Output the (X, Y) coordinate of the center of the cell containing the given text.  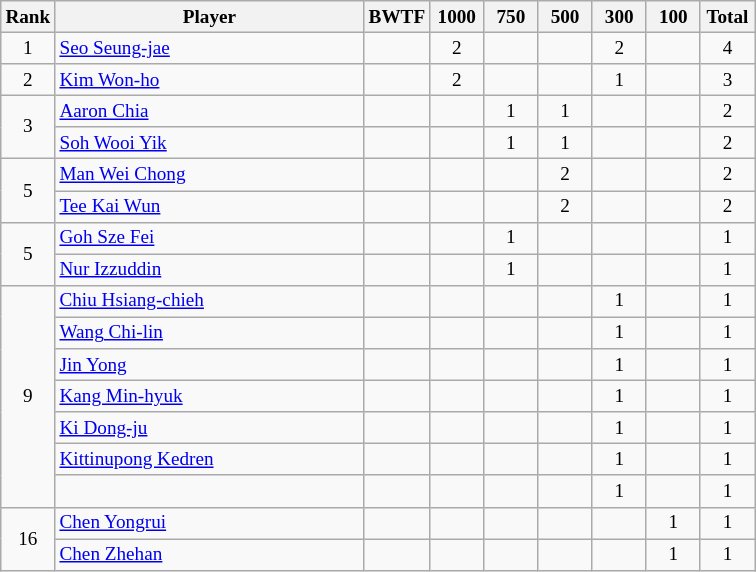
Player (210, 17)
500 (565, 17)
Nur Izzuddin (210, 270)
Wang Chi-lin (210, 333)
Chiu Hsiang-chieh (210, 301)
16 (28, 538)
Kim Won-ho (210, 80)
Soh Wooi Yik (210, 143)
1000 (457, 17)
4 (727, 48)
Total (727, 17)
Rank (28, 17)
Kittinupong Kedren (210, 460)
Goh Sze Fei (210, 238)
Ki Dong-ju (210, 428)
750 (511, 17)
BWTF (397, 17)
300 (619, 17)
Seo Seung-jae (210, 48)
100 (673, 17)
Tee Kai Wun (210, 206)
Chen Yongrui (210, 523)
Man Wei Chong (210, 175)
Kang Min-hyuk (210, 396)
9 (28, 396)
Jin Yong (210, 365)
Chen Zhehan (210, 554)
Aaron Chia (210, 111)
